Locate the cell with the specified text and output its (x, y) center coordinate. 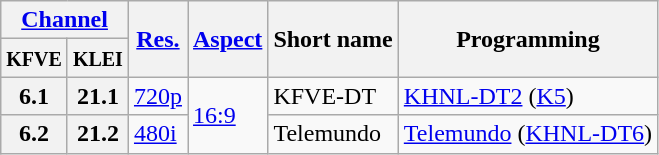
6.1 (34, 96)
6.2 (34, 134)
16:9 (228, 115)
Short name (333, 39)
KLEI (98, 58)
Aspect (228, 39)
KHNL-DT2 (K5) (528, 96)
Telemundo (333, 134)
480i (158, 134)
KFVE (34, 58)
720p (158, 96)
Programming (528, 39)
21.2 (98, 134)
Channel (65, 20)
Telemundo (KHNL-DT6) (528, 134)
Res. (158, 39)
21.1 (98, 96)
KFVE-DT (333, 96)
